Search for the cell housing the specified text and yield its (X, Y) center coordinate. 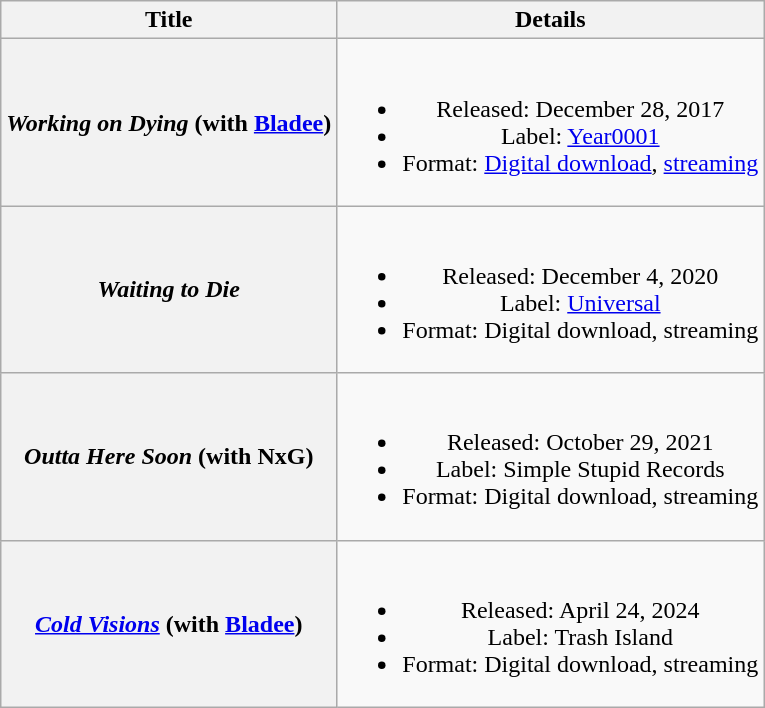
Released: December 28, 2017Label: Year0001Format: Digital download, streaming (550, 122)
Released: October 29, 2021Label: Simple Stupid RecordsFormat: Digital download, streaming (550, 456)
Outta Here Soon (with NxG) (169, 456)
Title (169, 20)
Waiting to Die (169, 290)
Released: December 4, 2020Label: UniversalFormat: Digital download, streaming (550, 290)
Working on Dying (with Bladee) (169, 122)
Released: April 24, 2024Label: Trash IslandFormat: Digital download, streaming (550, 624)
Cold Visions (with Bladee) (169, 624)
Details (550, 20)
